Scan for the cell matching the given text and deliver its (x, y) coordinate at center. 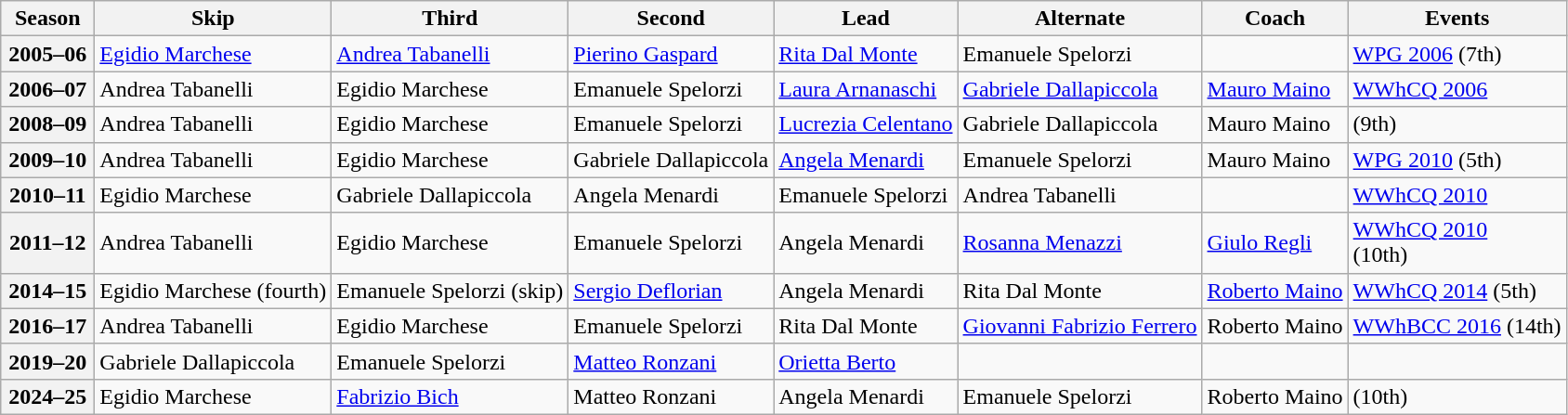
2010–11 (48, 195)
Egidio Marchese (fourth) (214, 291)
Lead (866, 19)
2006–07 (48, 89)
Coach (1274, 19)
2019–20 (48, 361)
WPG 2006 (7th) (1457, 54)
Sergio Deflorian (671, 291)
Pierino Gaspard (671, 54)
Giovanni Fabrizio Ferrero (1079, 326)
Alternate (1079, 19)
WWhCQ 2014 (5th) (1457, 291)
2024–25 (48, 396)
Fabrizio Bich (450, 396)
Laura Arnanaschi (866, 89)
Events (1457, 19)
2014–15 (48, 291)
2005–06 (48, 54)
2009–10 (48, 160)
Skip (214, 19)
Giulo Regli (1274, 243)
2008–09 (48, 124)
Season (48, 19)
WPG 2010 (5th) (1457, 160)
Third (450, 19)
Rosanna Menazzi (1079, 243)
WWhCQ 2010 (10th) (1457, 243)
2011–12 (48, 243)
Lucrezia Celentano (866, 124)
2016–17 (48, 326)
WWhCQ 2010 (1457, 195)
(10th) (1457, 396)
Emanuele Spelorzi (skip) (450, 291)
Second (671, 19)
WWhCQ 2006 (1457, 89)
Orietta Berto (866, 361)
WWhBCC 2016 (14th) (1457, 326)
(9th) (1457, 124)
